Pinpoint the cell where the given text exists, returning its (x, y) midpoint coordinate. 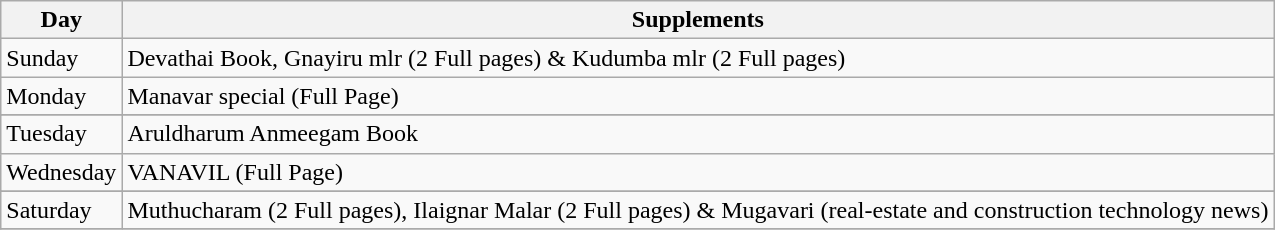
Saturday (62, 210)
Supplements (698, 20)
Monday (62, 96)
Tuesday (62, 134)
VANAVIL (Full Page) (698, 172)
Day (62, 20)
Muthucharam (2 Full pages), Ilaignar Malar (2 Full pages) & Mugavari (real-estate and construction technology news) (698, 210)
Sunday (62, 58)
Devathai Book, Gnayiru mlr (2 Full pages) & Kudumba mlr (2 Full pages) (698, 58)
Wednesday (62, 172)
Manavar special (Full Page) (698, 96)
Aruldharum Anmeegam Book (698, 134)
